Locate the cell with the specified text and output its (X, Y) center coordinate. 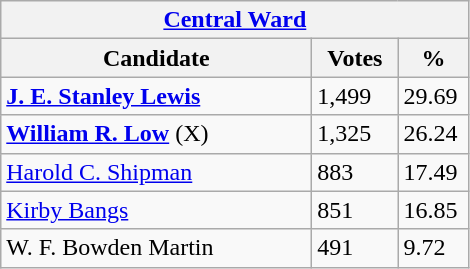
Candidate (156, 58)
491 (355, 248)
883 (355, 172)
26.24 (434, 134)
Central Ward (235, 20)
Kirby Bangs (156, 210)
1,499 (355, 96)
J. E. Stanley Lewis (156, 96)
29.69 (434, 96)
9.72 (434, 248)
Harold C. Shipman (156, 172)
1,325 (355, 134)
17.49 (434, 172)
% (434, 58)
Votes (355, 58)
16.85 (434, 210)
W. F. Bowden Martin (156, 248)
851 (355, 210)
William R. Low (X) (156, 134)
